Return [x, y] of the center of cell containing provided text 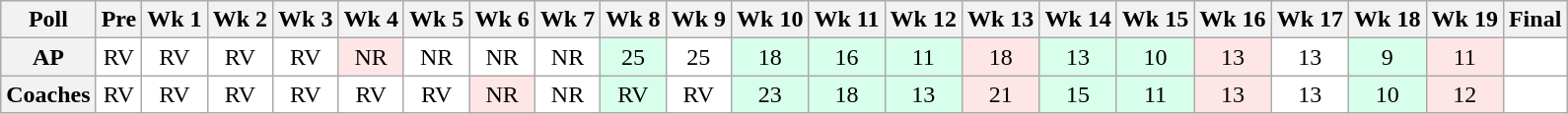
Wk 5 [436, 20]
15 [1078, 94]
Wk 6 [502, 20]
23 [770, 94]
Wk 12 [923, 20]
Wk 7 [567, 20]
Wk 4 [371, 20]
AP [48, 57]
9 [1388, 57]
Wk 18 [1388, 20]
Wk 11 [846, 20]
Final [1534, 20]
Coaches [48, 94]
Wk 1 [175, 20]
Wk 15 [1155, 20]
Pre [118, 20]
Wk 17 [1310, 20]
Wk 16 [1233, 20]
Wk 14 [1078, 20]
Wk 3 [306, 20]
Wk 2 [240, 20]
Wk 8 [633, 20]
21 [1000, 94]
12 [1464, 94]
Wk 13 [1000, 20]
Wk 19 [1464, 20]
Poll [48, 20]
Wk 10 [770, 20]
Wk 9 [698, 20]
16 [846, 57]
